Provide the (x, y) coordinate of the cell's center where the given text is located.  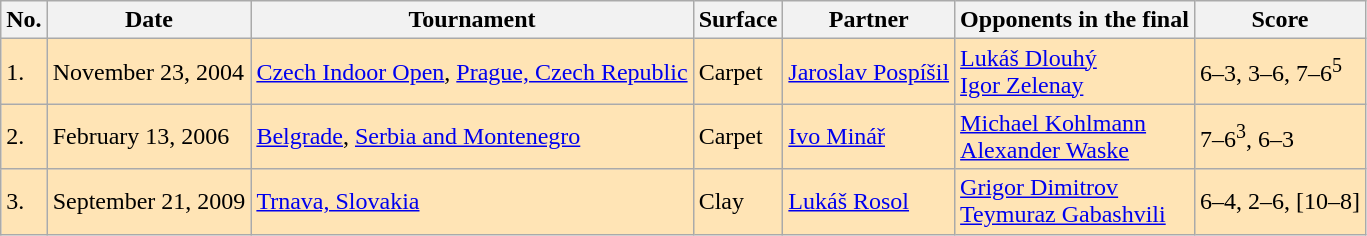
2. (24, 136)
No. (24, 20)
1. (24, 72)
3. (24, 202)
September 21, 2009 (149, 202)
Grigor Dimitrov Teymuraz Gabashvili (1075, 202)
Partner (869, 20)
Ivo Minář (869, 136)
Surface (738, 20)
Lukáš Rosol (869, 202)
Score (1280, 20)
Lukáš Dlouhý Igor Zelenay (1075, 72)
November 23, 2004 (149, 72)
6–3, 3–6, 7–65 (1280, 72)
Clay (738, 202)
Belgrade, Serbia and Montenegro (472, 136)
Opponents in the final (1075, 20)
February 13, 2006 (149, 136)
Date (149, 20)
Tournament (472, 20)
6–4, 2–6, [10–8] (1280, 202)
Jaroslav Pospíšil (869, 72)
Michael Kohlmann Alexander Waske (1075, 136)
Czech Indoor Open, Prague, Czech Republic (472, 72)
Trnava, Slovakia (472, 202)
7–63, 6–3 (1280, 136)
